Return [X, Y] of the center of cell containing provided text 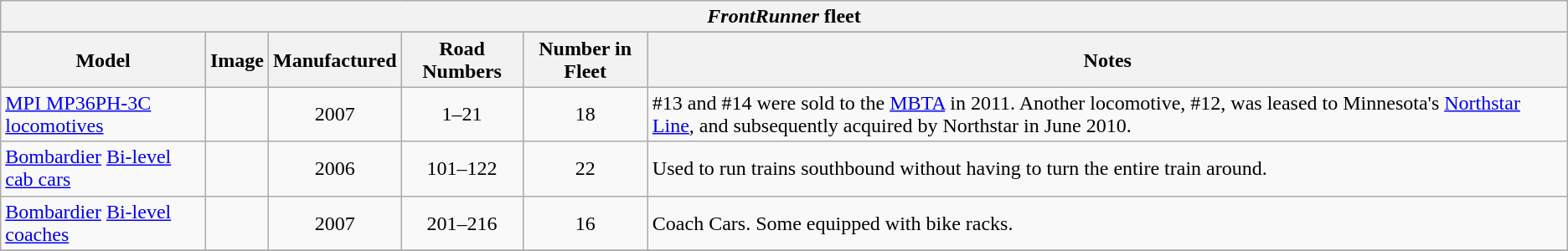
FrontRunner fleet [784, 17]
Used to run trains southbound without having to turn the entire train around. [1107, 169]
Image [236, 60]
Road Numbers [462, 60]
Manufactured [335, 60]
18 [585, 114]
101–122 [462, 169]
Coach Cars. Some equipped with bike racks. [1107, 223]
Bombardier Bi-level cab cars [104, 169]
2006 [335, 169]
Number in Fleet [585, 60]
22 [585, 169]
Model [104, 60]
1–21 [462, 114]
MPI MP36PH-3C locomotives [104, 114]
201–216 [462, 223]
Notes [1107, 60]
Bombardier Bi-level coaches [104, 223]
16 [585, 223]
